Capture the cell that displays the provided text and extract its [x, y] central coordinate. 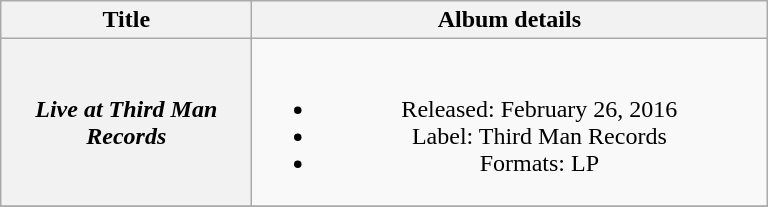
Live at Third Man Records [126, 122]
Released: February 26, 2016Label: Third Man RecordsFormats: LP [510, 122]
Title [126, 20]
Album details [510, 20]
